Extract the [x, y] coordinate from the center of the cell holding the provided text.  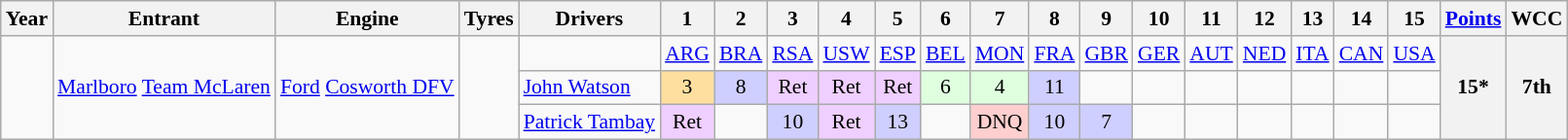
1 [687, 18]
BRA [742, 53]
Drivers [590, 18]
WCC [1536, 18]
FRA [1054, 53]
14 [1362, 18]
John Watson [590, 87]
15* [1474, 87]
AUT [1211, 53]
CAN [1362, 53]
GER [1158, 53]
Patrick Tambay [590, 122]
Engine [368, 18]
Points [1474, 18]
Year [27, 18]
RSA [792, 53]
ITA [1312, 53]
DNQ [1001, 122]
GBR [1106, 53]
9 [1106, 18]
ESP [897, 53]
NED [1264, 53]
ARG [687, 53]
MON [1001, 53]
Tyres [489, 18]
2 [742, 18]
USA [1413, 53]
7th [1536, 87]
BEL [946, 53]
5 [897, 18]
Marlboro Team McLaren [164, 87]
Ford Cosworth DFV [368, 87]
Entrant [164, 18]
15 [1413, 18]
12 [1264, 18]
USW [846, 53]
